Search for the cell housing the specified text and yield its [X, Y] center coordinate. 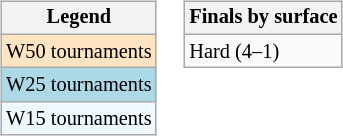
Legend [78, 18]
W15 tournaments [78, 119]
Hard (4–1) [263, 51]
W25 tournaments [78, 85]
W50 tournaments [78, 51]
Finals by surface [263, 18]
